Return [x, y] of the center of cell containing provided text 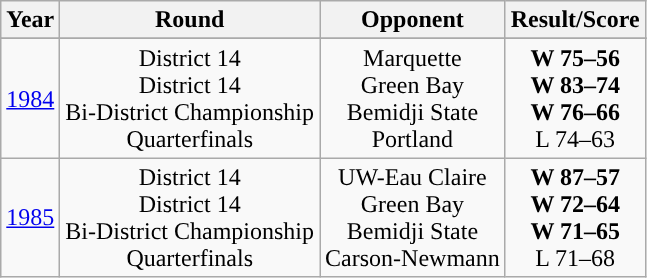
1984 [30, 98]
Year [30, 20]
W 87–57W 72–64W 71–65L 71–68 [575, 218]
W 75–56W 83–74W 76–66L 74–63 [575, 98]
1985 [30, 218]
Result/Score [575, 20]
MarquetteGreen BayBemidji StatePortland [413, 98]
Opponent [413, 20]
Round [190, 20]
UW-Eau ClaireGreen BayBemidji StateCarson-Newmann [413, 218]
